Locate the cell with the specified text and output its [x, y] center coordinate. 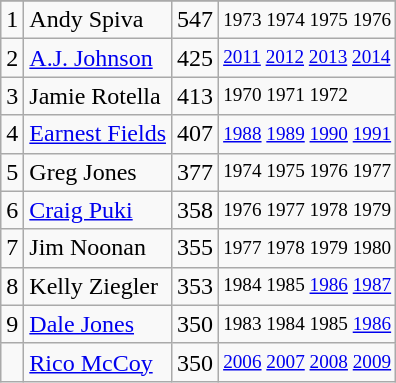
1988 1989 1990 1991 [308, 134]
1 [12, 20]
Craig Puki [98, 210]
353 [196, 286]
Jamie Rotella [98, 96]
413 [196, 96]
355 [196, 248]
Andy Spiva [98, 20]
Rico McCoy [98, 362]
9 [12, 324]
1984 1985 1986 1987 [308, 286]
6 [12, 210]
407 [196, 134]
547 [196, 20]
1976 1977 1978 1979 [308, 210]
Kelly Ziegler [98, 286]
1973 1974 1975 1976 [308, 20]
Earnest Fields [98, 134]
7 [12, 248]
5 [12, 172]
2006 2007 2008 2009 [308, 362]
377 [196, 172]
1983 1984 1985 1986 [308, 324]
Dale Jones [98, 324]
Jim Noonan [98, 248]
1977 1978 1979 1980 [308, 248]
358 [196, 210]
8 [12, 286]
3 [12, 96]
A.J. Johnson [98, 58]
Greg Jones [98, 172]
425 [196, 58]
4 [12, 134]
2 [12, 58]
2011 2012 2013 2014 [308, 58]
1970 1971 1972 [308, 96]
1974 1975 1976 1977 [308, 172]
